Locate the cell with the specified text and output its [X, Y] center coordinate. 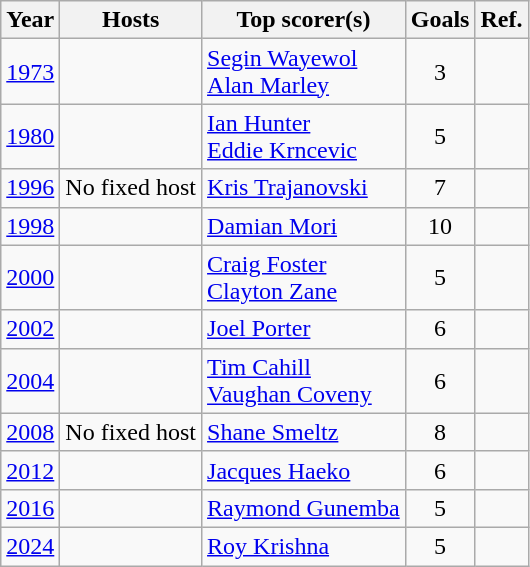
2004 [30, 380]
Segin Wayewol Alan Marley [304, 72]
10 [440, 226]
Hosts [131, 20]
Joel Porter [304, 329]
Craig Foster Clayton Zane [304, 278]
Raymond Gunemba [304, 508]
Shane Smeltz [304, 432]
Tim Cahill Vaughan Coveny [304, 380]
Top scorer(s) [304, 20]
2000 [30, 278]
2008 [30, 432]
1996 [30, 188]
Ref. [502, 20]
Damian Mori [304, 226]
2002 [30, 329]
3 [440, 72]
7 [440, 188]
2024 [30, 546]
1980 [30, 136]
1998 [30, 226]
2012 [30, 470]
Goals [440, 20]
2016 [30, 508]
Kris Trajanovski [304, 188]
Roy Krishna [304, 546]
Year [30, 20]
1973 [30, 72]
Jacques Haeko [304, 470]
8 [440, 432]
Ian Hunter Eddie Krncevic [304, 136]
